Return the (X, Y) coordinate for the center point of the cell that contains the specified text.  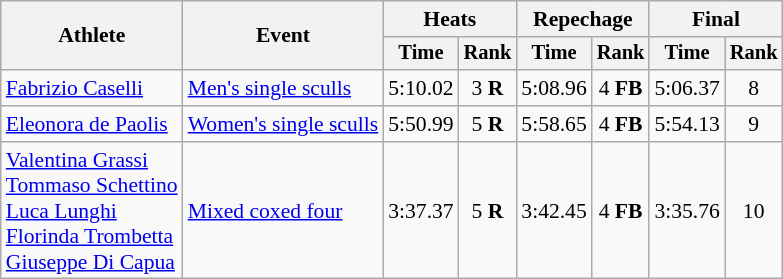
Final (716, 19)
8 (754, 88)
Men's single sculls (284, 88)
5:08.96 (554, 88)
5:06.37 (686, 88)
Athlete (92, 36)
Women's single sculls (284, 124)
Fabrizio Caselli (92, 88)
3 R (488, 88)
5:10.02 (420, 88)
Repechage (582, 19)
5:50.99 (420, 124)
9 (754, 124)
5:58.65 (554, 124)
Heats (450, 19)
Eleonora de Paolis (92, 124)
5 R (488, 124)
5:54.13 (686, 124)
Event (284, 36)
